Capture the cell that displays the provided text and extract its [x, y] central coordinate. 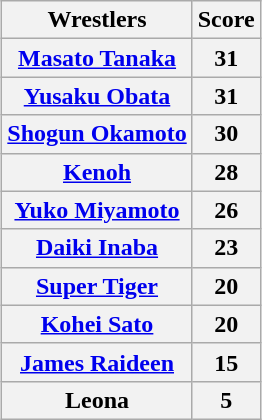
5 [226, 400]
23 [226, 248]
James Raideen [97, 362]
Shogun Okamoto [97, 134]
26 [226, 210]
Kenoh [97, 172]
Masato Tanaka [97, 58]
Score [226, 20]
Wrestlers [97, 20]
Super Tiger [97, 286]
Daiki Inaba [97, 248]
Kohei Sato [97, 324]
28 [226, 172]
Yusaku Obata [97, 96]
Yuko Miyamoto [97, 210]
30 [226, 134]
Leona [97, 400]
15 [226, 362]
